Find where the given text appears and provide that cell's center as [X, Y] coordinate. 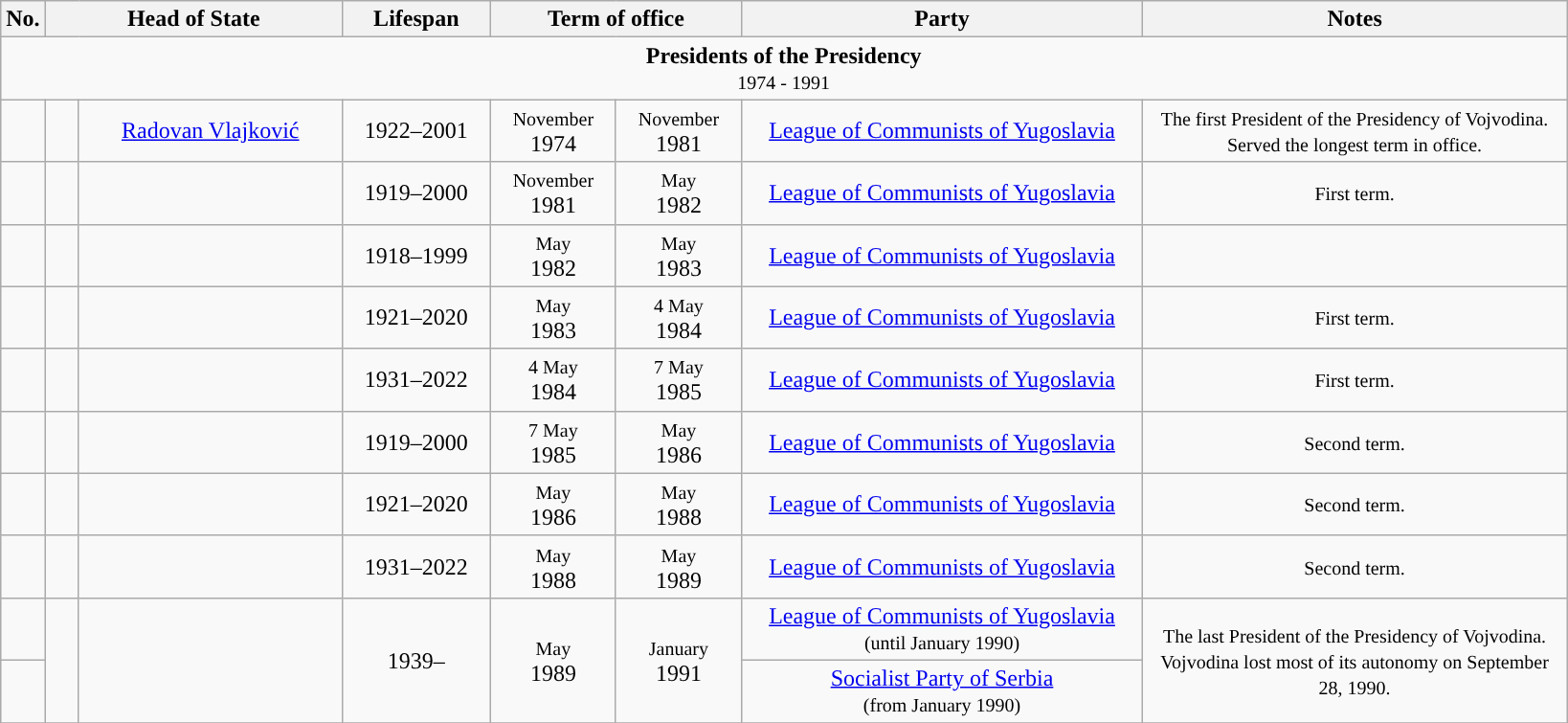
Notes [1355, 19]
Radovan Vlajković [211, 130]
The first President of the Presidency of Vojvodina. Served the longest term in office. [1355, 130]
1918–1999 [415, 255]
November1974 [553, 130]
1922–2001 [415, 130]
Presidents of the Presidency1974 - 1991 [784, 69]
Head of State [193, 19]
No. [23, 19]
League of Communists of Yugoslavia(until January 1990) [942, 628]
1939– [415, 660]
Socialist Party of Serbia(from January 1990) [942, 691]
Term of office [616, 19]
Lifespan [415, 19]
The last President of the Presidency of Vojvodina. Vojvodina lost most of its autonomy on September 28, 1990. [1355, 660]
Party [942, 19]
January1991 [678, 660]
